Search for the cell housing the specified text and yield its (x, y) center coordinate. 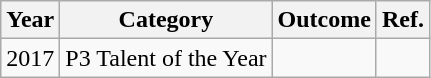
2017 (30, 58)
Ref. (402, 20)
Outcome (324, 20)
Category (166, 20)
P3 Talent of the Year (166, 58)
Year (30, 20)
